For the text-containing cell, return its midpoint in [x, y] coordinate format. 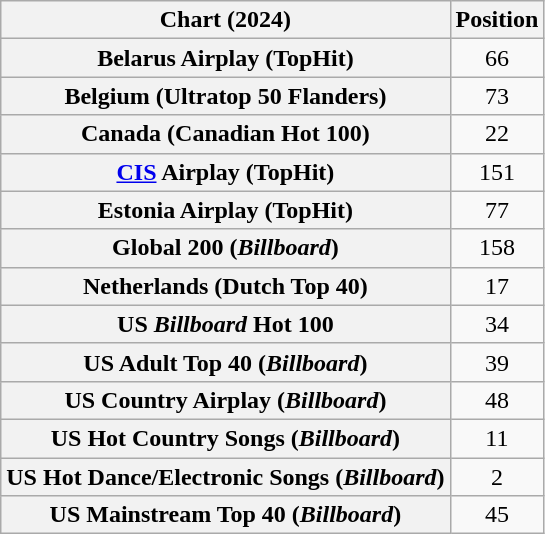
US Billboard Hot 100 [226, 324]
Belarus Airplay (TopHit) [226, 58]
Position [497, 20]
Belgium (Ultratop 50 Flanders) [226, 96]
48 [497, 400]
Netherlands (Dutch Top 40) [226, 286]
66 [497, 58]
US Adult Top 40 (Billboard) [226, 362]
Estonia Airplay (TopHit) [226, 210]
Canada (Canadian Hot 100) [226, 134]
151 [497, 172]
US Hot Country Songs (Billboard) [226, 438]
11 [497, 438]
158 [497, 248]
US Mainstream Top 40 (Billboard) [226, 515]
US Country Airplay (Billboard) [226, 400]
US Hot Dance/Electronic Songs (Billboard) [226, 477]
39 [497, 362]
77 [497, 210]
Global 200 (Billboard) [226, 248]
45 [497, 515]
34 [497, 324]
Chart (2024) [226, 20]
17 [497, 286]
22 [497, 134]
73 [497, 96]
CIS Airplay (TopHit) [226, 172]
2 [497, 477]
